From the cell containing the given text, extract its center point as [x, y] coordinate. 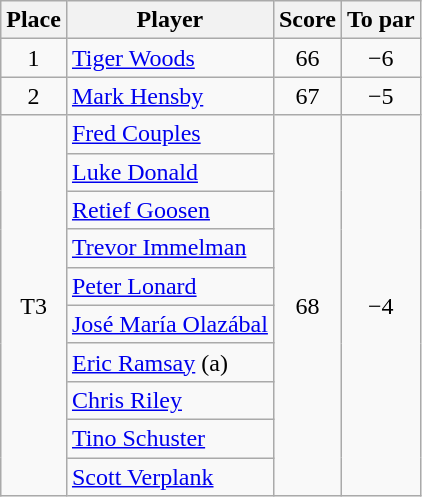
José María Olazábal [170, 324]
To par [380, 20]
Place [34, 20]
Scott Verplank [170, 477]
Tiger Woods [170, 58]
−5 [380, 96]
Eric Ramsay (a) [170, 362]
2 [34, 96]
Chris Riley [170, 400]
66 [307, 58]
Peter Lonard [170, 286]
Score [307, 20]
67 [307, 96]
−4 [380, 306]
−6 [380, 58]
Luke Donald [170, 172]
Tino Schuster [170, 438]
1 [34, 58]
68 [307, 306]
T3 [34, 306]
Player [170, 20]
Fred Couples [170, 134]
Trevor Immelman [170, 248]
Mark Hensby [170, 96]
Retief Goosen [170, 210]
